Search for the cell housing the specified text and yield its (X, Y) center coordinate. 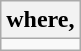
where, (40, 20)
